Identify which cell holds the provided text, then report its [x, y] central coordinate. 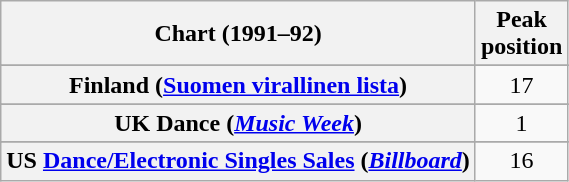
Chart (1991–92) [238, 34]
US Dance/Electronic Singles Sales (Billboard) [238, 161]
17 [521, 85]
16 [521, 161]
UK Dance (Music Week) [238, 123]
Peakposition [521, 34]
1 [521, 123]
Finland (Suomen virallinen lista) [238, 85]
